Return the (x, y) coordinate for the center point of the cell that contains the specified text.  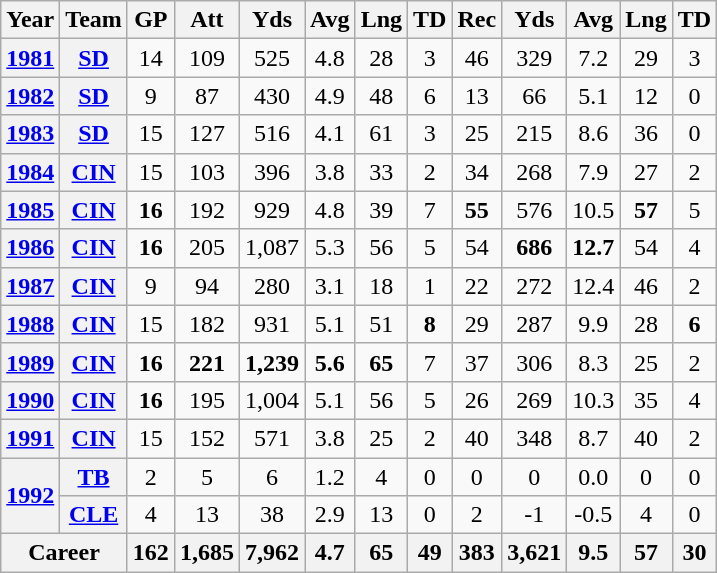
1,239 (272, 362)
931 (272, 324)
1983 (30, 134)
9.9 (594, 324)
1984 (30, 172)
94 (206, 286)
1,685 (206, 553)
1992 (30, 496)
51 (381, 324)
10.5 (594, 210)
269 (534, 400)
4.1 (330, 134)
0.0 (594, 477)
1991 (30, 438)
3.1 (330, 286)
272 (534, 286)
182 (206, 324)
35 (646, 400)
1.2 (330, 477)
Team (94, 20)
1987 (30, 286)
18 (381, 286)
38 (272, 515)
287 (534, 324)
39 (381, 210)
Career (64, 553)
1985 (30, 210)
1 (430, 286)
103 (206, 172)
34 (477, 172)
33 (381, 172)
127 (206, 134)
4.7 (330, 553)
396 (272, 172)
8.3 (594, 362)
306 (534, 362)
49 (430, 553)
10.3 (594, 400)
3,621 (534, 553)
109 (206, 58)
8 (430, 324)
Year (30, 20)
Att (206, 20)
152 (206, 438)
1990 (30, 400)
215 (534, 134)
162 (150, 553)
8.6 (594, 134)
26 (477, 400)
192 (206, 210)
5.3 (330, 248)
195 (206, 400)
280 (272, 286)
929 (272, 210)
30 (694, 553)
CLE (94, 515)
66 (534, 96)
1,087 (272, 248)
87 (206, 96)
1981 (30, 58)
36 (646, 134)
1989 (30, 362)
571 (272, 438)
430 (272, 96)
12.7 (594, 248)
37 (477, 362)
268 (534, 172)
61 (381, 134)
27 (646, 172)
GP (150, 20)
7,962 (272, 553)
5.6 (330, 362)
348 (534, 438)
Rec (477, 20)
12 (646, 96)
8.7 (594, 438)
22 (477, 286)
1982 (30, 96)
221 (206, 362)
4.9 (330, 96)
7.2 (594, 58)
12.4 (594, 286)
14 (150, 58)
686 (534, 248)
7.9 (594, 172)
-0.5 (594, 515)
525 (272, 58)
329 (534, 58)
TB (94, 477)
1988 (30, 324)
48 (381, 96)
576 (534, 210)
1,004 (272, 400)
55 (477, 210)
2.9 (330, 515)
205 (206, 248)
-1 (534, 515)
9.5 (594, 553)
1986 (30, 248)
516 (272, 134)
383 (477, 553)
